Find where the given text appears and provide that cell's center as [X, Y] coordinate. 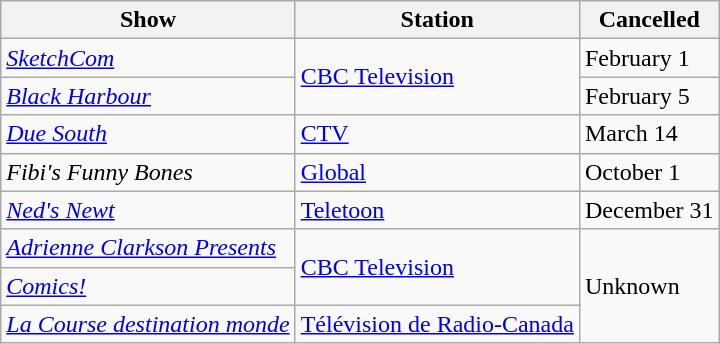
Comics! [148, 286]
Due South [148, 134]
Adrienne Clarkson Presents [148, 248]
Global [437, 172]
Unknown [649, 286]
October 1 [649, 172]
Black Harbour [148, 96]
February 5 [649, 96]
Cancelled [649, 20]
Ned's Newt [148, 210]
SketchCom [148, 58]
Fibi's Funny Bones [148, 172]
Teletoon [437, 210]
La Course destination monde [148, 324]
Station [437, 20]
March 14 [649, 134]
February 1 [649, 58]
Télévision de Radio-Canada [437, 324]
Show [148, 20]
December 31 [649, 210]
CTV [437, 134]
